Output the [X, Y] coordinate of the center of the cell containing the given text.  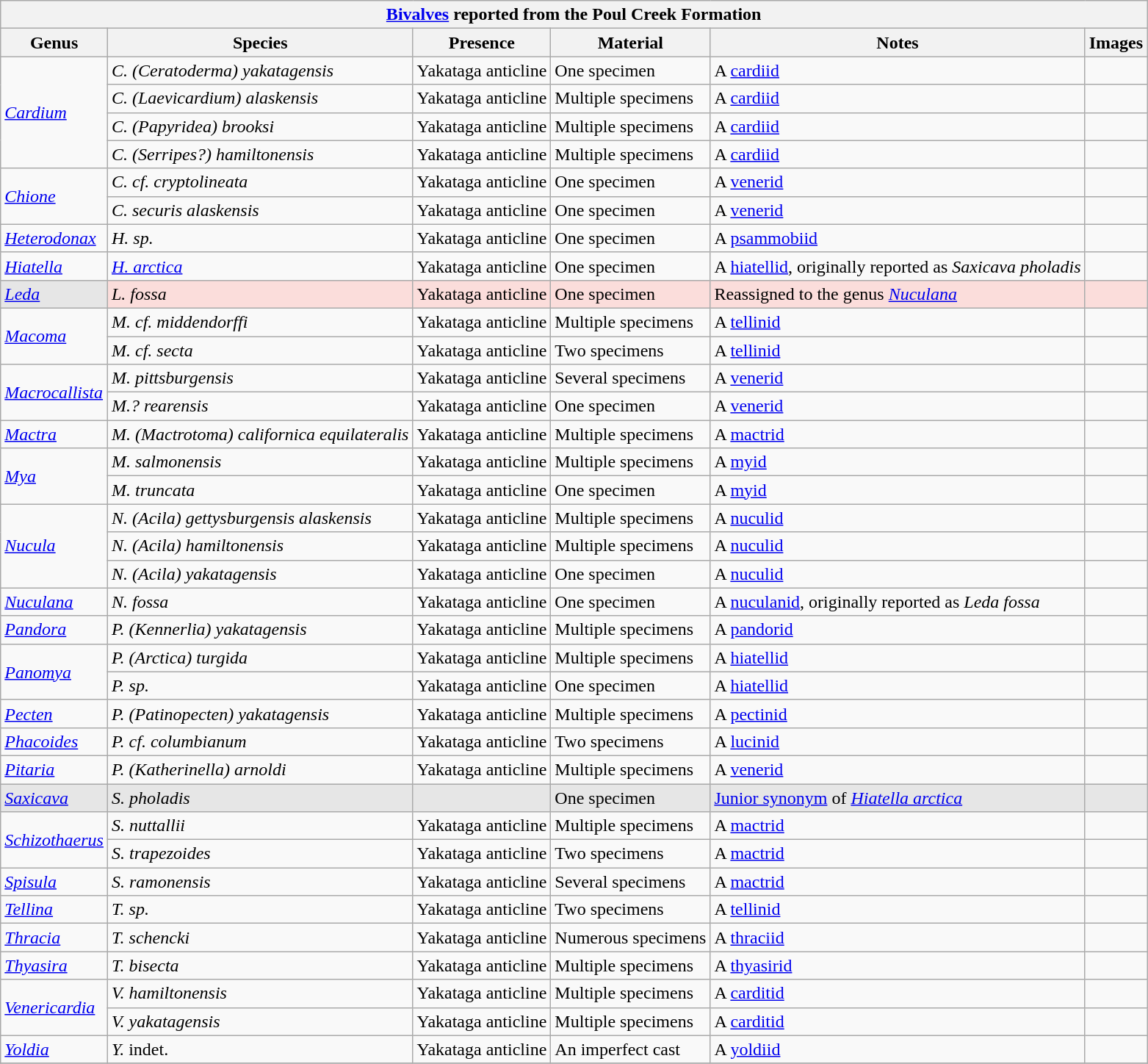
S. pholadis [260, 797]
M. truncata [260, 490]
Mactra [54, 434]
P. (Katherinella) arnoldi [260, 769]
Cardium [54, 112]
Panomya [54, 672]
Macrocallista [54, 392]
P. sp. [260, 686]
P. (Arctica) turgida [260, 658]
C. (Ceratoderma) yakatagensis [260, 71]
Thracia [54, 938]
M. (Mactrotoma) californica equilateralis [260, 434]
N. (Acila) hamiltonensis [260, 546]
N. (Acila) gettysburgensis alaskensis [260, 518]
Numerous specimens [630, 938]
Junior synonym of Hiatella arctica [898, 797]
A thyasirid [898, 966]
A pandorid [898, 630]
Hiatella [54, 266]
M. pittsburgensis [260, 378]
P. cf. columbianum [260, 741]
Bivalves reported from the Poul Creek Formation [574, 15]
Spisula [54, 882]
A nuculanid, originally reported as Leda fossa [898, 602]
V. yakatagensis [260, 1021]
C. (Serripes?) hamiltonensis [260, 154]
Thyasira [54, 966]
L. fossa [260, 294]
M. salmonensis [260, 462]
Nucula [54, 546]
P. (Patinopecten) yakatagensis [260, 713]
Nuculana [54, 602]
Presence [482, 43]
A pectinid [898, 713]
C. (Papyridea) brooksi [260, 126]
Pitaria [54, 769]
C. cf. cryptolineata [260, 182]
An imperfect cast [630, 1049]
A lucinid [898, 741]
Material [630, 43]
S. nuttallii [260, 826]
C. securis alaskensis [260, 210]
Reassigned to the genus Nuculana [898, 294]
Heterodonax [54, 238]
Yoldia [54, 1049]
M.? rearensis [260, 406]
Species [260, 43]
Chione [54, 196]
N. (Acila) yakatagensis [260, 574]
Tellina [54, 910]
Leda [54, 294]
Pandora [54, 630]
T. schencki [260, 938]
Phacoides [54, 741]
H. sp. [260, 238]
A yoldiid [898, 1049]
Venericardia [54, 1007]
Genus [54, 43]
Saxicava [54, 797]
S. ramonensis [260, 882]
A hiatellid, originally reported as Saxicava pholadis [898, 266]
Schizothaerus [54, 840]
T. bisecta [260, 966]
A psammobiid [898, 238]
Macoma [54, 336]
C. (Laevicardium) alaskensis [260, 98]
Images [1116, 43]
Notes [898, 43]
M. cf. secta [260, 351]
N. fossa [260, 602]
Pecten [54, 713]
P. (Kennerlia) yakatagensis [260, 630]
T. sp. [260, 910]
V. hamiltonensis [260, 993]
Mya [54, 476]
S. trapezoides [260, 854]
H. arctica [260, 266]
A thraciid [898, 938]
Y. indet. [260, 1049]
M. cf. middendorffi [260, 322]
